For the text-containing cell, return its midpoint in (x, y) coordinate format. 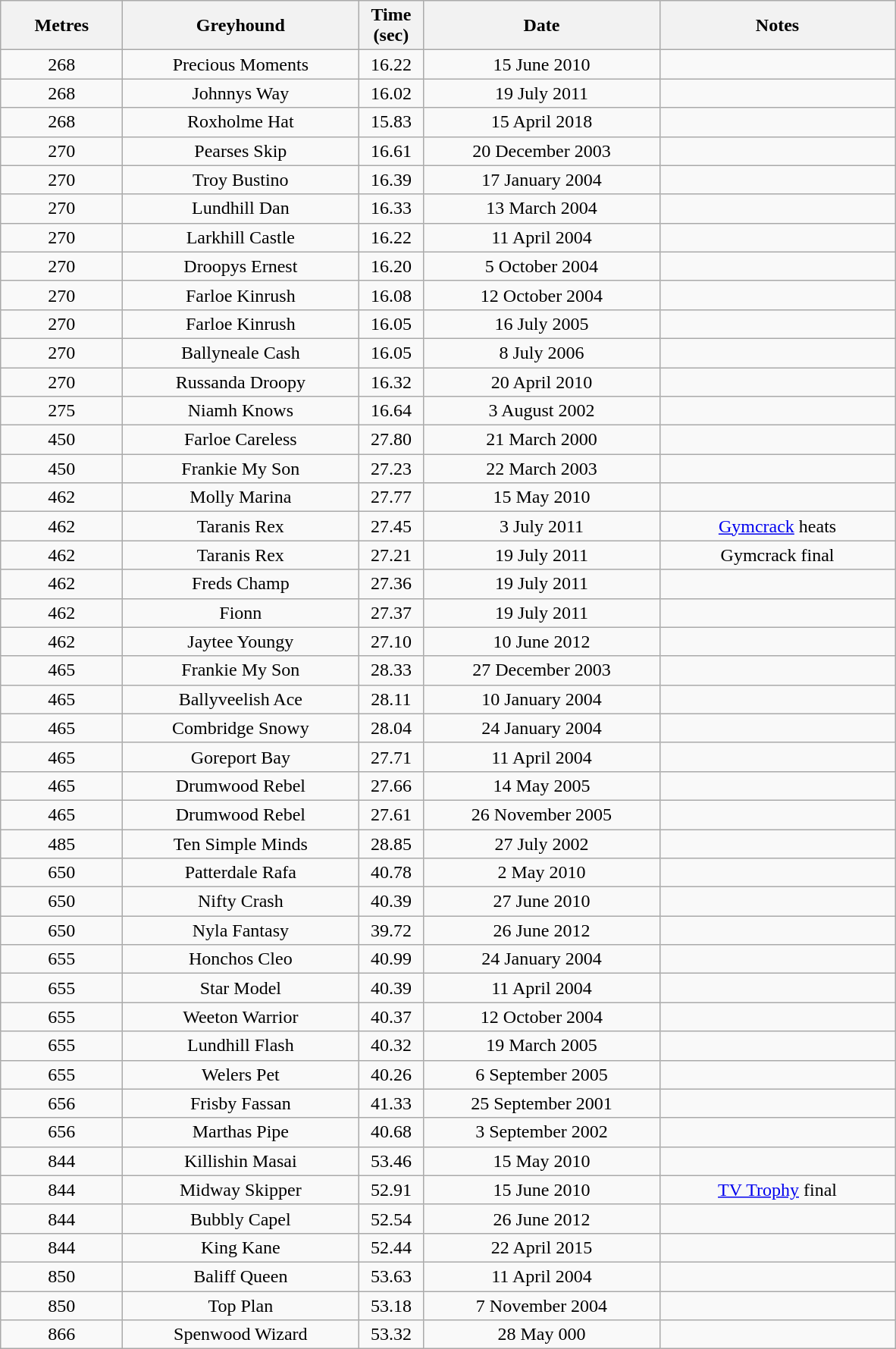
27.61 (391, 814)
27 December 2003 (541, 670)
5 October 2004 (541, 266)
Honchos Cleo (241, 959)
Fionn (241, 613)
40.37 (391, 1017)
Date (541, 26)
52.91 (391, 1190)
Gymcrack final (778, 555)
Ten Simple Minds (241, 844)
16.08 (391, 295)
Star Model (241, 988)
28.33 (391, 670)
Bubbly Capel (241, 1219)
Droopys Ernest (241, 266)
6 September 2005 (541, 1074)
Combridge Snowy (241, 728)
Patterdale Rafa (241, 873)
27 July 2002 (541, 844)
16.39 (391, 180)
Johnnys Way (241, 93)
Notes (778, 26)
Pearses Skip (241, 151)
16 July 2005 (541, 324)
Killishin Masai (241, 1161)
22 March 2003 (541, 469)
Baliff Queen (241, 1276)
53.63 (391, 1276)
Top Plan (241, 1305)
10 January 2004 (541, 699)
52.44 (391, 1247)
16.61 (391, 151)
28.04 (391, 728)
Spenwood Wizard (241, 1335)
Weeton Warrior (241, 1017)
41.33 (391, 1103)
27.37 (391, 613)
27.71 (391, 757)
Welers Pet (241, 1074)
Greyhound (241, 26)
16.20 (391, 266)
17 January 2004 (541, 180)
40.32 (391, 1046)
Roxholme Hat (241, 122)
22 April 2015 (541, 1247)
27.45 (391, 526)
Time (sec) (391, 26)
27.80 (391, 440)
13 March 2004 (541, 209)
Marthas Pipe (241, 1132)
39.72 (391, 930)
Jaytee Youngy (241, 642)
15.83 (391, 122)
53.18 (391, 1305)
27.77 (391, 497)
52.54 (391, 1219)
19 March 2005 (541, 1046)
20 December 2003 (541, 151)
Farloe Careless (241, 440)
14 May 2005 (541, 786)
20 April 2010 (541, 381)
Freds Champ (241, 584)
Lundhill Flash (241, 1046)
28.85 (391, 844)
25 September 2001 (541, 1103)
TV Trophy final (778, 1190)
Nifty Crash (241, 902)
3 July 2011 (541, 526)
Troy Bustino (241, 180)
10 June 2012 (541, 642)
8 July 2006 (541, 353)
Goreport Bay (241, 757)
27.66 (391, 786)
Precious Moments (241, 64)
Russanda Droopy (241, 381)
15 April 2018 (541, 122)
Gymcrack heats (778, 526)
21 March 2000 (541, 440)
Ballyveelish Ace (241, 699)
Larkhill Castle (241, 237)
Nyla Fantasy (241, 930)
Frisby Fassan (241, 1103)
40.26 (391, 1074)
Lundhill Dan (241, 209)
485 (62, 844)
16.32 (391, 381)
40.99 (391, 959)
27.21 (391, 555)
28 May 000 (541, 1335)
27 June 2010 (541, 902)
Metres (62, 26)
27.23 (391, 469)
40.78 (391, 873)
40.68 (391, 1132)
53.32 (391, 1335)
275 (62, 411)
Ballyneale Cash (241, 353)
3 September 2002 (541, 1132)
866 (62, 1335)
16.33 (391, 209)
3 August 2002 (541, 411)
16.64 (391, 411)
28.11 (391, 699)
Molly Marina (241, 497)
2 May 2010 (541, 873)
27.36 (391, 584)
26 November 2005 (541, 814)
27.10 (391, 642)
16.02 (391, 93)
53.46 (391, 1161)
King Kane (241, 1247)
Midway Skipper (241, 1190)
Niamh Knows (241, 411)
7 November 2004 (541, 1305)
